Return the [x, y] coordinate for the center point of the cell that contains the specified text.  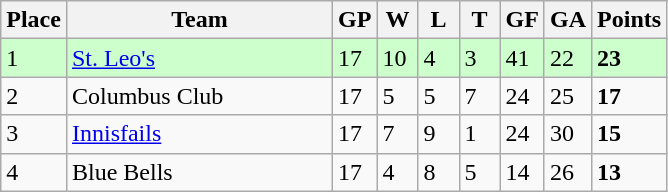
GA [568, 20]
Team [199, 20]
T [480, 20]
14 [522, 172]
Blue Bells [199, 172]
Innisfails [199, 134]
Place [34, 20]
15 [630, 134]
Points [630, 20]
26 [568, 172]
10 [398, 58]
41 [522, 58]
W [398, 20]
13 [630, 172]
St. Leo's [199, 58]
8 [438, 172]
2 [34, 96]
GP [355, 20]
23 [630, 58]
25 [568, 96]
L [438, 20]
30 [568, 134]
GF [522, 20]
22 [568, 58]
Columbus Club [199, 96]
9 [438, 134]
